Determine the (x, y) coordinate at the center of the cell enclosing the given text.  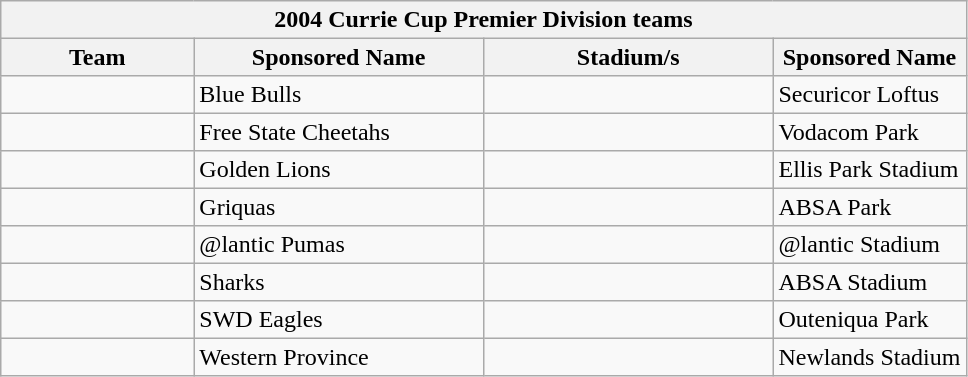
ABSA Park (870, 206)
Stadium/s (628, 56)
Free State Cheetahs (339, 132)
@lantic Stadium (870, 244)
Golden Lions (339, 170)
Newlands Stadium (870, 356)
Securicor Loftus (870, 94)
Vodacom Park (870, 132)
Outeniqua Park (870, 318)
SWD Eagles (339, 318)
2004 Currie Cup Premier Division teams (484, 20)
@lantic Pumas (339, 244)
Griquas (339, 206)
Sharks (339, 282)
ABSA Stadium (870, 282)
Blue Bulls (339, 94)
Western Province (339, 356)
Ellis Park Stadium (870, 170)
Team (98, 56)
